Detect which cell encompasses the target text, then output its [x, y] center coordinate. 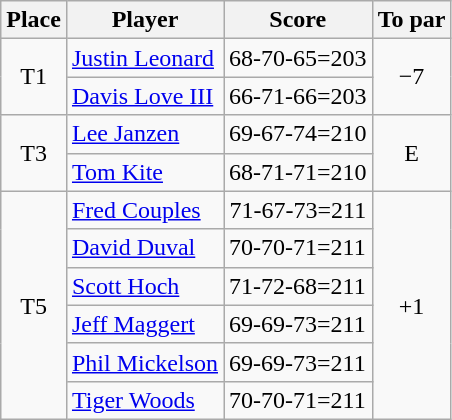
Place [34, 20]
Fred Couples [144, 210]
68-70-65=203 [298, 58]
Davis Love III [144, 96]
−7 [412, 77]
Scott Hoch [144, 286]
T5 [34, 305]
Lee Janzen [144, 134]
+1 [412, 305]
David Duval [144, 248]
71-67-73=211 [298, 210]
E [412, 153]
Justin Leonard [144, 58]
Tiger Woods [144, 400]
To par [412, 20]
Phil Mickelson [144, 362]
Player [144, 20]
68-71-71=210 [298, 172]
71-72-68=211 [298, 286]
Tom Kite [144, 172]
69-67-74=210 [298, 134]
T3 [34, 153]
T1 [34, 77]
66-71-66=203 [298, 96]
Jeff Maggert [144, 324]
Score [298, 20]
